Provide the (X, Y) coordinate of the cell's center where the given text is located.  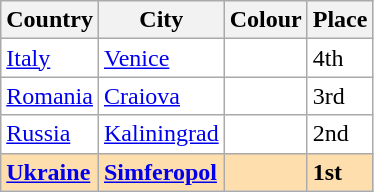
Simferopol (161, 172)
3rd (340, 96)
Italy (50, 58)
Ukraine (50, 172)
4th (340, 58)
Place (340, 20)
Romania (50, 96)
Country (50, 20)
1st (340, 172)
City (161, 20)
Craiova (161, 96)
Venice (161, 58)
2nd (340, 134)
Russia (50, 134)
Kaliningrad (161, 134)
Colour (266, 20)
